Return the (X, Y) coordinate for the center point of the cell that contains the specified text.  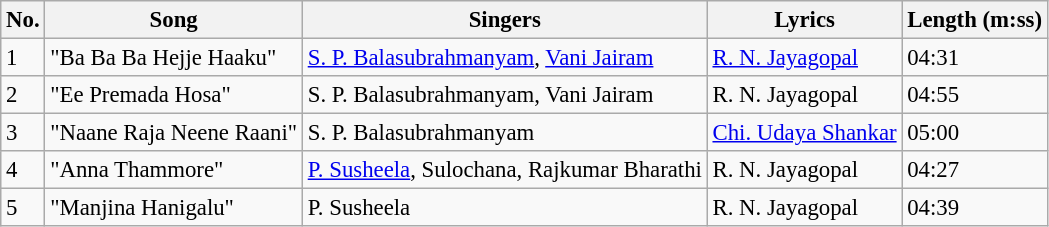
"Anna Thammore" (174, 170)
P. Susheela, Sulochana, Rajkumar Bharathi (504, 170)
2 (23, 95)
P. Susheela (504, 208)
Length (m:ss) (974, 20)
"Ba Ba Ba Hejje Haaku" (174, 58)
5 (23, 208)
S. P. Balasubrahmanyam (504, 133)
04:39 (974, 208)
"Naane Raja Neene Raani" (174, 133)
4 (23, 170)
04:27 (974, 170)
No. (23, 20)
"Ee Premada Hosa" (174, 95)
"Manjina Hanigalu" (174, 208)
Song (174, 20)
Lyrics (804, 20)
04:31 (974, 58)
Chi. Udaya Shankar (804, 133)
04:55 (974, 95)
05:00 (974, 133)
Singers (504, 20)
3 (23, 133)
1 (23, 58)
